Return the [x, y] coordinate for the center point of the cell that contains the specified text.  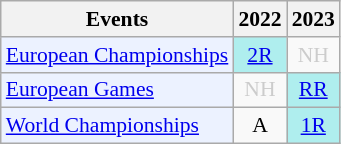
RR [314, 90]
European Championships [118, 55]
A [260, 126]
2023 [314, 19]
European Games [118, 90]
2R [260, 55]
2022 [260, 19]
Events [118, 19]
World Championships [118, 126]
1R [314, 126]
